For the text-containing cell, return its midpoint in (x, y) coordinate format. 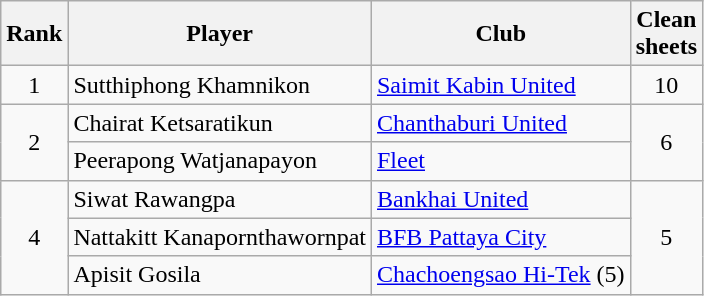
Chairat Ketsaratikun (220, 123)
6 (666, 142)
Apisit Gosila (220, 275)
Cleansheets (666, 34)
Nattakitt Kanapornthawornpat (220, 237)
Player (220, 34)
Club (500, 34)
Peerapong Watjanapayon (220, 161)
Saimit Kabin United (500, 85)
4 (34, 237)
2 (34, 142)
1 (34, 85)
10 (666, 85)
Siwat Rawangpa (220, 199)
Sutthiphong Khamnikon (220, 85)
BFB Pattaya City (500, 237)
Chanthaburi United (500, 123)
Chachoengsao Hi-Tek (5) (500, 275)
Fleet (500, 161)
Bankhai United (500, 199)
Rank (34, 34)
5 (666, 237)
